Determine the (X, Y) coordinate at the center of the cell enclosing the given text.  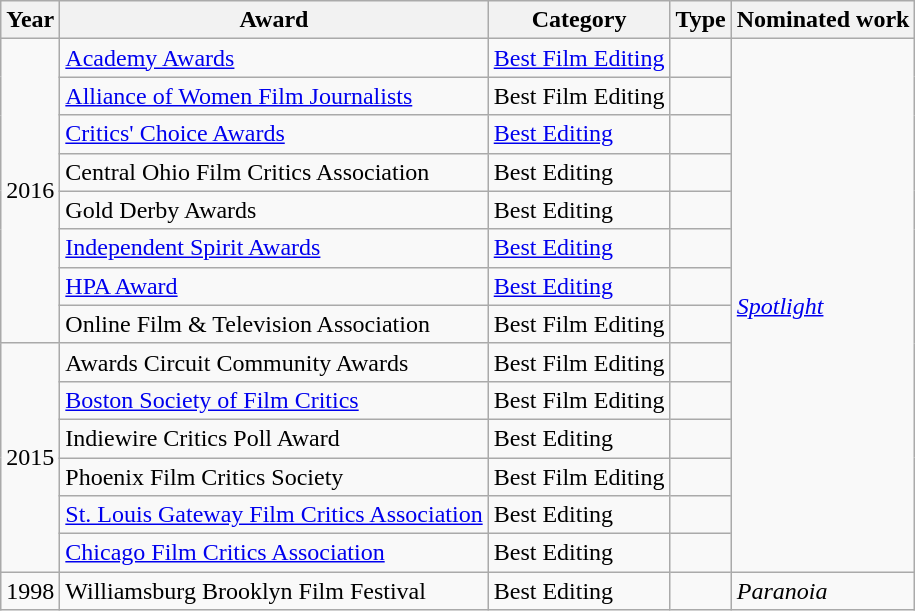
Paranoia (823, 591)
Category (579, 20)
Award (274, 20)
Type (700, 20)
HPA Award (274, 286)
Awards Circuit Community Awards (274, 362)
Independent Spirit Awards (274, 248)
Central Ohio Film Critics Association (274, 172)
Nominated work (823, 20)
Boston Society of Film Critics (274, 400)
Indiewire Critics Poll Award (274, 438)
Spotlight (823, 306)
Alliance of Women Film Journalists (274, 96)
Chicago Film Critics Association (274, 553)
2016 (30, 191)
1998 (30, 591)
Year (30, 20)
2015 (30, 457)
St. Louis Gateway Film Critics Association (274, 515)
Gold Derby Awards (274, 210)
Academy Awards (274, 58)
Phoenix Film Critics Society (274, 477)
Online Film & Television Association (274, 324)
Williamsburg Brooklyn Film Festival (274, 591)
Critics' Choice Awards (274, 134)
